Identify which cell holds the provided text, then report its [X, Y] central coordinate. 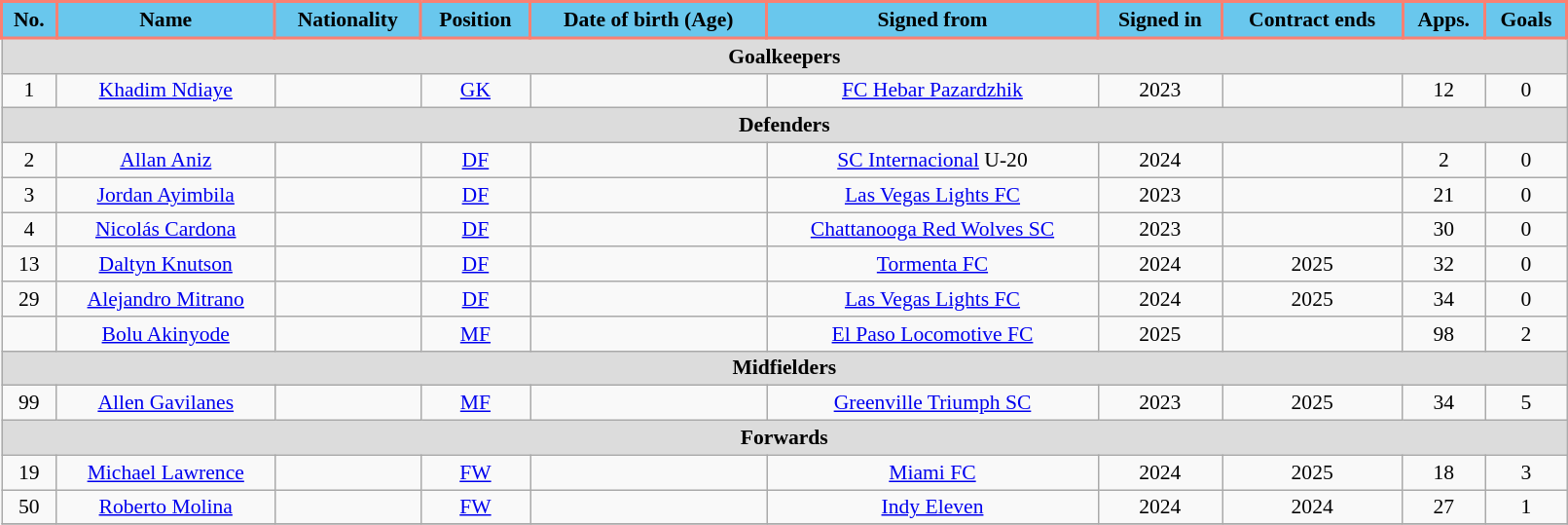
30 [1444, 230]
Allan Aniz [165, 161]
Michael Lawrence [165, 472]
27 [1444, 507]
12 [1444, 91]
Apps. [1444, 19]
Tormenta FC [932, 265]
29 [29, 299]
Forwards [784, 438]
Nicolás Cardona [165, 230]
21 [1444, 195]
FC Hebar Pazardzhik [932, 91]
Signed from [932, 19]
Goals [1526, 19]
Midfielders [784, 368]
Khadim Ndiaye [165, 91]
Defenders [784, 126]
Date of birth (Age) [648, 19]
El Paso Locomotive FC [932, 334]
SC Internacional U-20 [932, 161]
4 [29, 230]
98 [1444, 334]
Contract ends [1312, 19]
GK [475, 91]
32 [1444, 265]
Name [165, 19]
Miami FC [932, 472]
Greenville Triumph SC [932, 403]
Roberto Molina [165, 507]
No. [29, 19]
Daltyn Knutson [165, 265]
Bolu Akinyode [165, 334]
Jordan Ayimbila [165, 195]
Nationality [347, 19]
Signed in [1160, 19]
50 [29, 507]
99 [29, 403]
19 [29, 472]
Allen Gavilanes [165, 403]
Position [475, 19]
Chattanooga Red Wolves SC [932, 230]
13 [29, 265]
5 [1526, 403]
Goalkeepers [784, 56]
Alejandro Mitrano [165, 299]
Indy Eleven [932, 507]
18 [1444, 472]
